Output the [X, Y] coordinate of the center of the cell containing the given text.  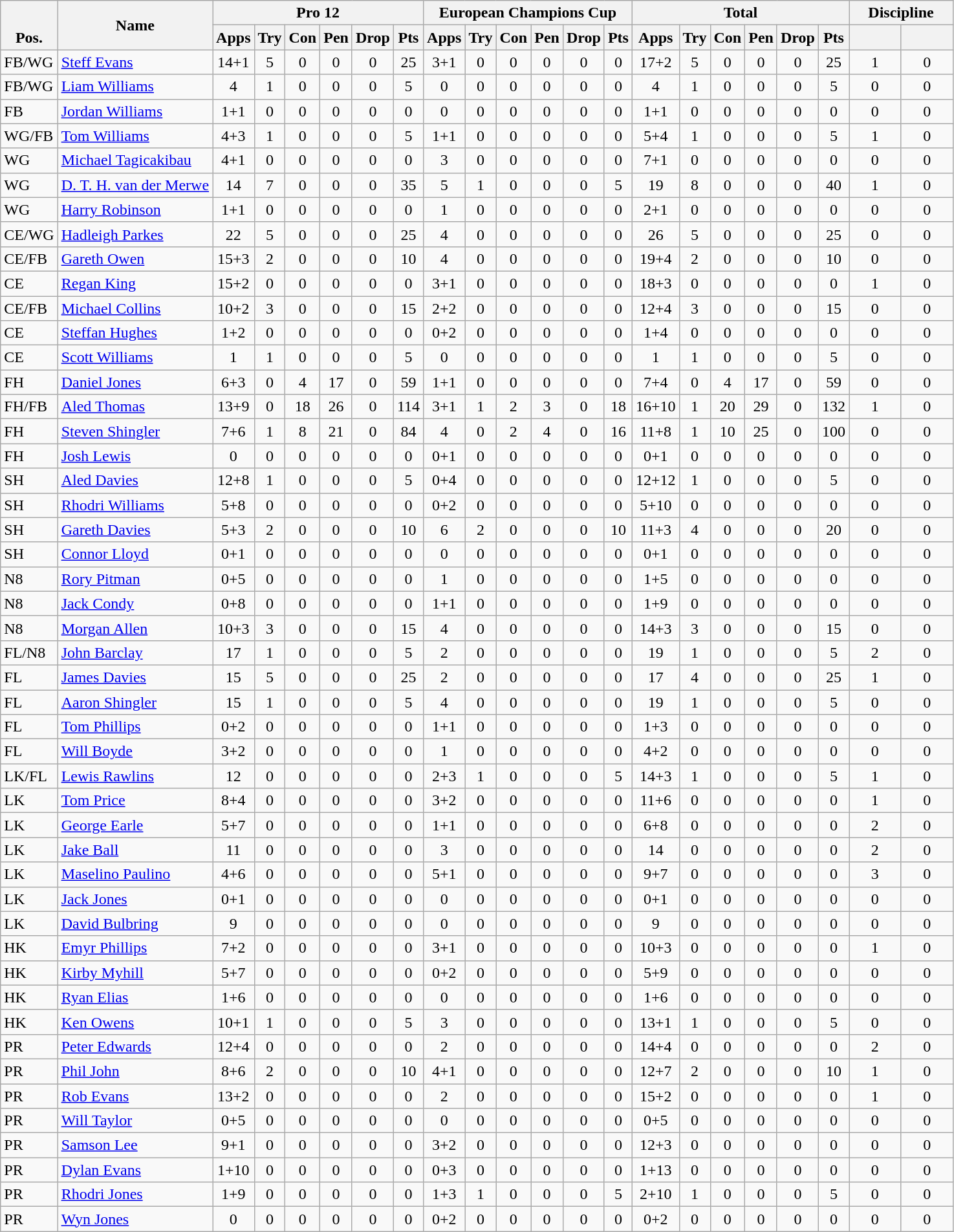
5+3 [233, 530]
132 [833, 407]
13+9 [233, 407]
14+4 [656, 1046]
15+3 [233, 259]
Daniel Jones [135, 382]
11 [233, 850]
George Earle [135, 825]
2+3 [444, 776]
Lewis Rawlins [135, 776]
Liam Williams [135, 87]
114 [408, 407]
40 [833, 185]
Ryan Elias [135, 997]
John Barclay [135, 653]
22 [233, 234]
5+4 [656, 136]
FL/N8 [29, 653]
Josh Lewis [135, 456]
Will Taylor [135, 1121]
35 [408, 185]
1+13 [656, 1170]
10+2 [233, 308]
Jack Condy [135, 603]
Aled Thomas [135, 407]
Harry Robinson [135, 210]
12+3 [656, 1145]
Will Boyde [135, 751]
Phil John [135, 1071]
18+3 [656, 283]
CE/WG [29, 234]
12 [233, 776]
Aaron Shingler [135, 702]
Rhodri Williams [135, 505]
Aled Davies [135, 481]
6+3 [233, 382]
4+6 [233, 874]
Pos. [29, 25]
7+1 [656, 160]
12+8 [233, 481]
0+4 [444, 481]
19+4 [656, 259]
Pro 12 [318, 13]
17+2 [656, 62]
14+1 [233, 62]
Emyr Phillips [135, 948]
8+6 [233, 1071]
13+1 [656, 1022]
5+10 [656, 505]
11+3 [656, 530]
European Champions Cup [528, 13]
Wyn Jones [135, 1219]
Regan King [135, 283]
Hadleigh Parkes [135, 234]
FB [29, 111]
1+2 [233, 333]
Name [135, 25]
11+6 [656, 801]
7 [270, 185]
Dylan Evans [135, 1170]
5+1 [444, 874]
4+3 [233, 136]
Discipline [900, 13]
2+1 [656, 210]
Total [740, 13]
0+3 [444, 1170]
4+2 [656, 751]
9+1 [233, 1145]
Jake Ball [135, 850]
Steff Evans [135, 62]
FH/FB [29, 407]
6+8 [656, 825]
Michael Tagicakibau [135, 160]
D. T. H. van der Merwe [135, 185]
13+2 [233, 1096]
1+4 [656, 333]
9+7 [656, 874]
7+2 [233, 948]
Michael Collins [135, 308]
29 [761, 407]
David Bulbring [135, 924]
Scott Williams [135, 358]
Maselino Paulino [135, 874]
Kirby Myhill [135, 973]
84 [408, 431]
Peter Edwards [135, 1046]
16+10 [656, 407]
Steven Shingler [135, 431]
1+5 [656, 579]
Rhodri Jones [135, 1194]
2+2 [444, 308]
Jack Jones [135, 899]
7+4 [656, 382]
10+1 [233, 1022]
Rory Pitman [135, 579]
Jordan Williams [135, 111]
Gareth Owen [135, 259]
WG/FB [29, 136]
Rob Evans [135, 1096]
Gareth Davies [135, 530]
1+10 [233, 1170]
12+7 [656, 1071]
21 [336, 431]
5+8 [233, 505]
James Davies [135, 677]
5+9 [656, 973]
6 [444, 530]
0+8 [233, 603]
8+4 [233, 801]
100 [833, 431]
11+8 [656, 431]
Steffan Hughes [135, 333]
2+10 [656, 1194]
Samson Lee [135, 1145]
Morgan Allen [135, 628]
16 [618, 431]
Connor Lloyd [135, 554]
Tom Price [135, 801]
Tom Williams [135, 136]
7+6 [233, 431]
Ken Owens [135, 1022]
12+12 [656, 481]
LK/FL [29, 776]
Tom Phillips [135, 727]
